From the cell containing the given text, extract its center point as (X, Y) coordinate. 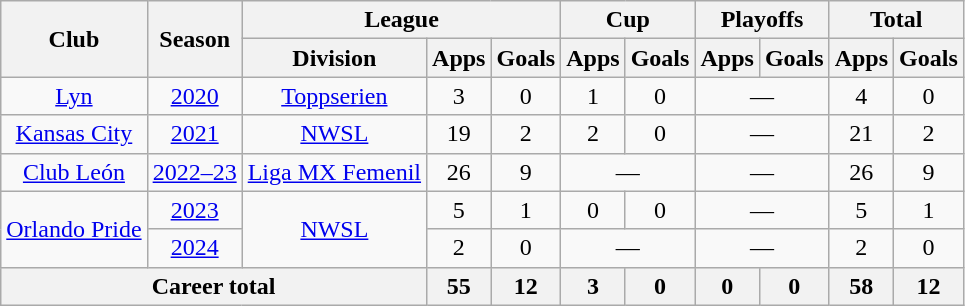
55 (459, 286)
4 (861, 96)
2024 (194, 248)
Club (74, 39)
Club León (74, 172)
Cup (628, 20)
19 (459, 134)
21 (861, 134)
Division (334, 58)
League (402, 20)
58 (861, 286)
Career total (214, 286)
Season (194, 39)
Total (896, 20)
Kansas City (74, 134)
Orlando Pride (74, 229)
2021 (194, 134)
2020 (194, 96)
2023 (194, 210)
Toppserien (334, 96)
Playoffs (762, 20)
2022–23 (194, 172)
Liga MX Femenil (334, 172)
Lyn (74, 96)
